Detect which cell encompasses the target text, then output its [x, y] center coordinate. 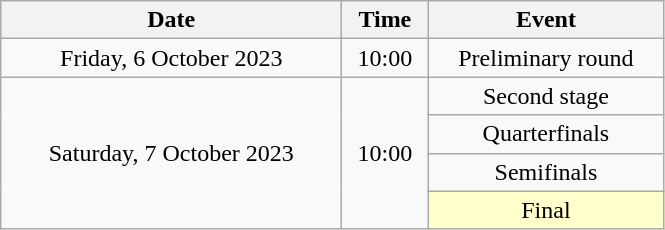
Second stage [546, 96]
Preliminary round [546, 58]
Semifinals [546, 172]
Date [172, 20]
Final [546, 210]
Saturday, 7 October 2023 [172, 153]
Friday, 6 October 2023 [172, 58]
Time [385, 20]
Event [546, 20]
Quarterfinals [546, 134]
